For the text-containing cell, return its midpoint in [X, Y] coordinate format. 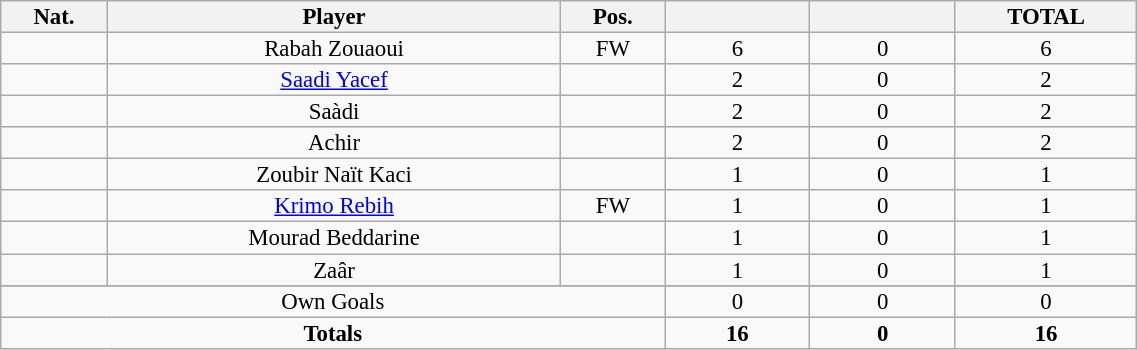
TOTAL [1046, 17]
Rabah Zouaoui [334, 49]
Own Goals [333, 301]
Krimo Rebih [334, 206]
Player [334, 17]
Nat. [54, 17]
Zoubir Naït Kaci [334, 175]
Pos. [613, 17]
Totals [333, 333]
Mourad Beddarine [334, 238]
Zaâr [334, 270]
Achir [334, 143]
Saadi Yacef [334, 80]
Saàdi [334, 112]
